Determine the (x, y) coordinate at the center of the cell enclosing the given text.  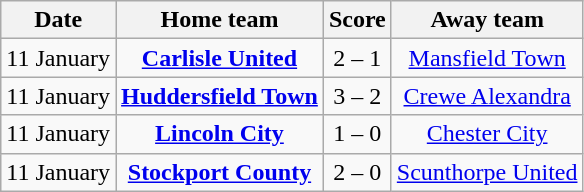
Away team (487, 20)
3 – 2 (357, 96)
Scunthorpe United (487, 172)
Date (58, 20)
Huddersfield Town (220, 96)
Lincoln City (220, 134)
2 – 1 (357, 58)
Chester City (487, 134)
Home team (220, 20)
Crewe Alexandra (487, 96)
2 – 0 (357, 172)
Mansfield Town (487, 58)
Carlisle United (220, 58)
1 – 0 (357, 134)
Stockport County (220, 172)
Score (357, 20)
